Provide the (X, Y) coordinate of the cell's center where the given text is located.  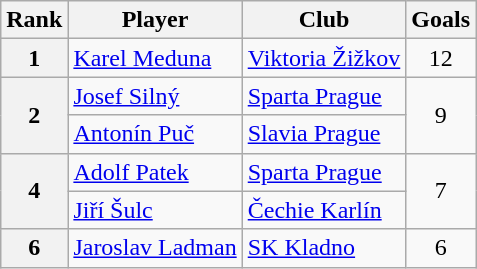
Antonín Puč (155, 134)
Karel Meduna (155, 58)
SK Kladno (324, 248)
4 (34, 191)
Adolf Patek (155, 172)
Viktoria Žižkov (324, 58)
Goals (441, 20)
12 (441, 58)
Čechie Karlín (324, 210)
Rank (34, 20)
7 (441, 191)
1 (34, 58)
Player (155, 20)
Josef Silný (155, 96)
Club (324, 20)
2 (34, 115)
Jaroslav Ladman (155, 248)
Jiří Šulc (155, 210)
Slavia Prague (324, 134)
9 (441, 115)
